Provide the (X, Y) coordinate of the cell's center where the given text is located.  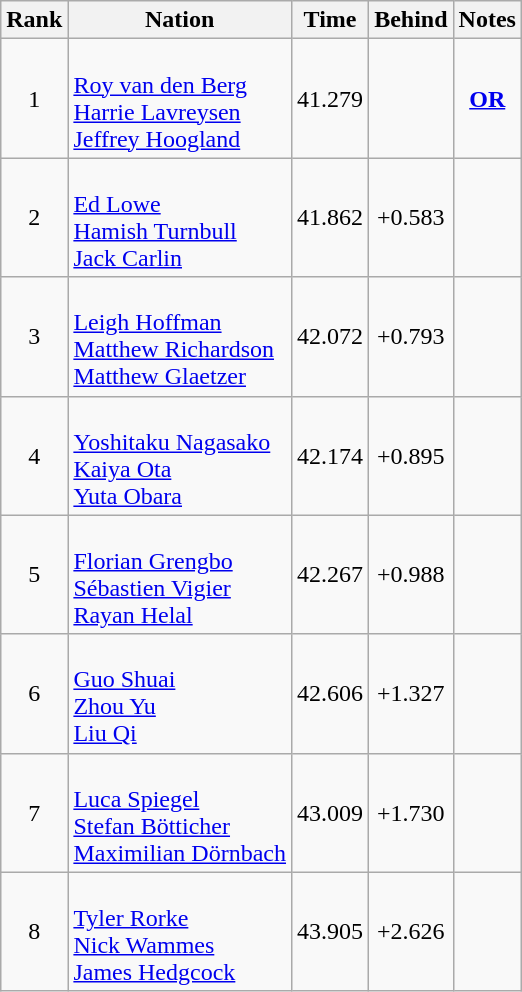
8 (34, 932)
6 (34, 694)
43.009 (330, 812)
Leigh HoffmanMatthew RichardsonMatthew Glaetzer (180, 336)
Roy van den BergHarrie LavreysenJeffrey Hoogland (180, 98)
Guo ShuaiZhou YuLiu Qi (180, 694)
+1.327 (411, 694)
Tyler RorkeNick WammesJames Hedgcock (180, 932)
1 (34, 98)
5 (34, 574)
Nation (180, 20)
+0.895 (411, 456)
43.905 (330, 932)
2 (34, 218)
+0.583 (411, 218)
+1.730 (411, 812)
+0.793 (411, 336)
OR (487, 98)
42.174 (330, 456)
42.072 (330, 336)
Ed LoweHamish TurnbullJack Carlin (180, 218)
Notes (487, 20)
3 (34, 336)
Yoshitaku NagasakoKaiya OtaYuta Obara (180, 456)
7 (34, 812)
+0.988 (411, 574)
Luca SpiegelStefan BötticherMaximilian Dörnbach (180, 812)
41.279 (330, 98)
42.267 (330, 574)
Behind (411, 20)
+2.626 (411, 932)
4 (34, 456)
Florian GrengboSébastien VigierRayan Helal (180, 574)
Time (330, 20)
41.862 (330, 218)
42.606 (330, 694)
Rank (34, 20)
